Detect which cell encompasses the target text, then output its [X, Y] center coordinate. 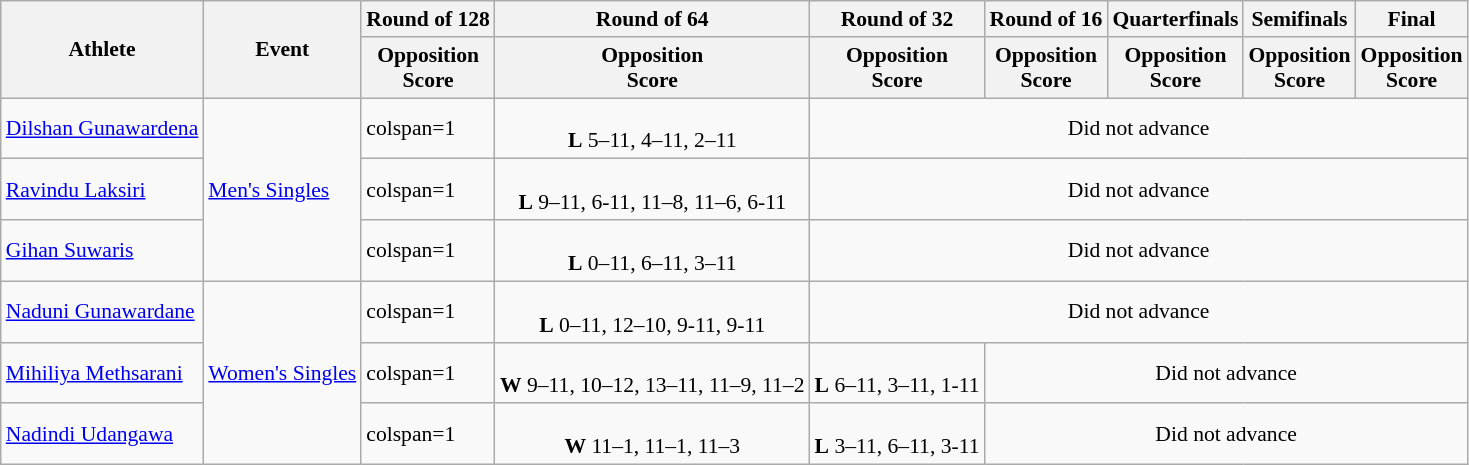
Nadindi Udangawa [102, 434]
Final [1412, 19]
L 5–11, 4–11, 2–11 [652, 128]
Event [282, 50]
Naduni Gunawardane [102, 312]
L 0–11, 6–11, 3–11 [652, 250]
L 0–11, 12–10, 9-11, 9-11 [652, 312]
Round of 32 [898, 19]
Gihan Suwaris [102, 250]
Men's Singles [282, 190]
Athlete [102, 50]
Ravindu Laksiri [102, 190]
L 9–11, 6-11, 11–8, 11–6, 6-11 [652, 190]
Dilshan Gunawardena [102, 128]
Semifinals [1299, 19]
Round of 16 [1046, 19]
Round of 64 [652, 19]
Quarterfinals [1175, 19]
L 3–11, 6–11, 3-11 [898, 434]
Women's Singles [282, 372]
W 11–1, 11–1, 11–3 [652, 434]
L 6–11, 3–11, 1-11 [898, 372]
W 9–11, 10–12, 13–11, 11–9, 11–2 [652, 372]
Round of 128 [428, 19]
Mihiliya Methsarani [102, 372]
